Locate the cell with the specified text and output its (X, Y) center coordinate. 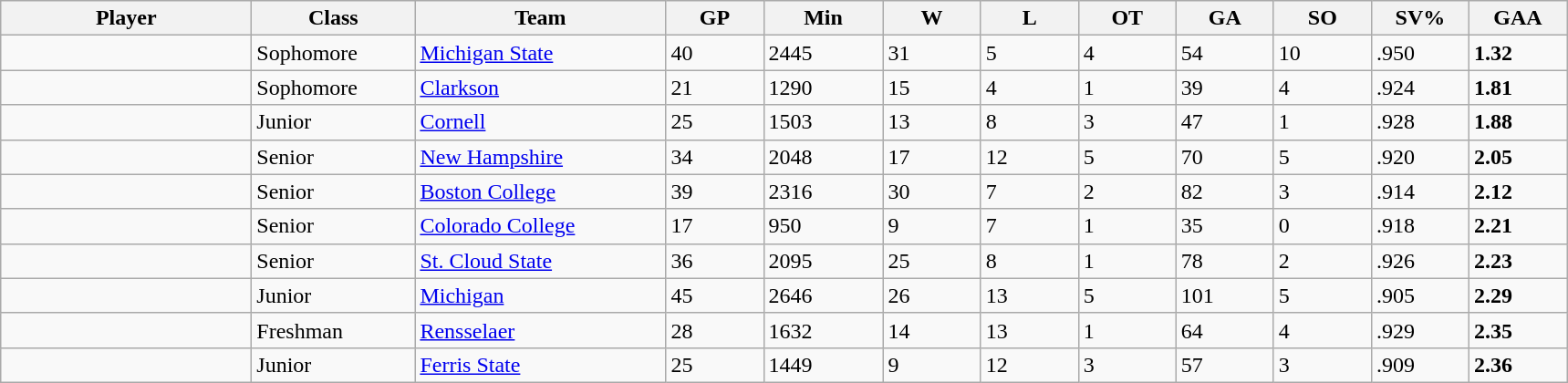
2.21 (1518, 226)
.918 (1419, 226)
.926 (1419, 261)
.914 (1419, 191)
.950 (1419, 53)
950 (823, 226)
2095 (823, 261)
1.81 (1518, 88)
GAA (1518, 18)
.909 (1419, 365)
W (932, 18)
SV% (1419, 18)
2048 (823, 157)
35 (1224, 226)
45 (715, 295)
.928 (1419, 122)
2.12 (1518, 191)
30 (932, 191)
GP (715, 18)
47 (1224, 122)
Min (823, 18)
Michigan State (540, 53)
57 (1224, 365)
.920 (1419, 157)
OT (1127, 18)
14 (932, 330)
Freshman (334, 330)
Player (126, 18)
26 (932, 295)
1503 (823, 122)
2646 (823, 295)
St. Cloud State (540, 261)
.929 (1419, 330)
2316 (823, 191)
GA (1224, 18)
0 (1323, 226)
.924 (1419, 88)
10 (1323, 53)
Rensselaer (540, 330)
54 (1224, 53)
36 (715, 261)
1.88 (1518, 122)
Boston College (540, 191)
101 (1224, 295)
31 (932, 53)
34 (715, 157)
15 (932, 88)
64 (1224, 330)
2445 (823, 53)
1290 (823, 88)
1.32 (1518, 53)
2.29 (1518, 295)
2.23 (1518, 261)
SO (1323, 18)
Clarkson (540, 88)
Ferris State (540, 365)
78 (1224, 261)
L (1029, 18)
2.05 (1518, 157)
2.36 (1518, 365)
70 (1224, 157)
.905 (1419, 295)
1632 (823, 330)
1449 (823, 365)
82 (1224, 191)
Cornell (540, 122)
Class (334, 18)
Team (540, 18)
2.35 (1518, 330)
21 (715, 88)
Colorado College (540, 226)
40 (715, 53)
Michigan (540, 295)
New Hampshire (540, 157)
28 (715, 330)
